Output the [X, Y] coordinate of the center of the cell containing the given text.  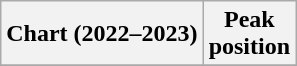
Chart (2022–2023) [102, 34]
Peakposition [249, 34]
